Capture the cell that displays the provided text and extract its (X, Y) central coordinate. 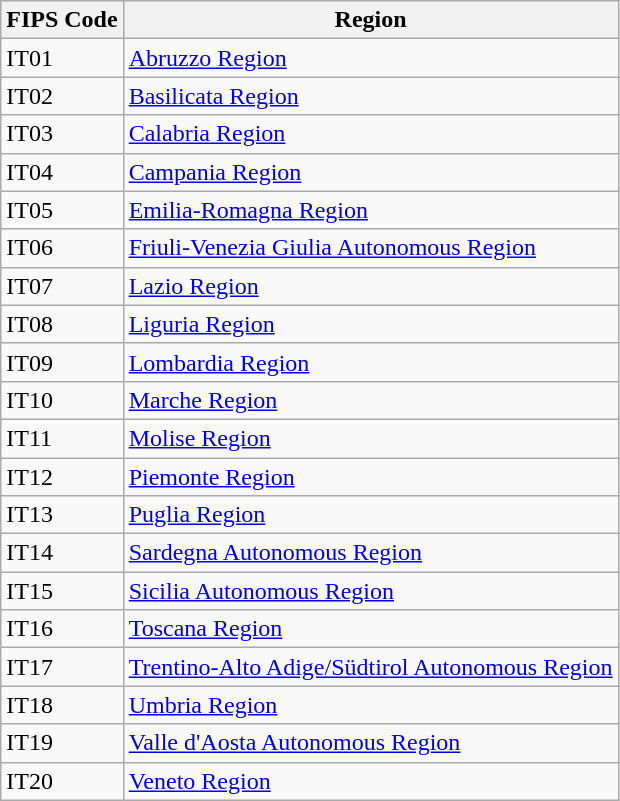
Toscana Region (370, 629)
Sicilia Autonomous Region (370, 591)
Umbria Region (370, 705)
Liguria Region (370, 324)
Veneto Region (370, 781)
Campania Region (370, 172)
Abruzzo Region (370, 58)
Friuli-Venezia Giulia Autonomous Region (370, 248)
Region (370, 20)
IT16 (62, 629)
IT06 (62, 248)
Puglia Region (370, 515)
IT04 (62, 172)
Lombardia Region (370, 362)
Lazio Region (370, 286)
IT17 (62, 667)
Basilicata Region (370, 96)
Marche Region (370, 400)
IT08 (62, 324)
Calabria Region (370, 134)
IT07 (62, 286)
Piemonte Region (370, 477)
IT02 (62, 96)
Trentino-Alto Adige/Südtirol Autonomous Region (370, 667)
IT10 (62, 400)
IT20 (62, 781)
FIPS Code (62, 20)
IT01 (62, 58)
IT03 (62, 134)
Molise Region (370, 438)
IT05 (62, 210)
IT12 (62, 477)
IT11 (62, 438)
Emilia-Romagna Region (370, 210)
IT15 (62, 591)
Valle d'Aosta Autonomous Region (370, 743)
IT18 (62, 705)
IT09 (62, 362)
IT13 (62, 515)
Sardegna Autonomous Region (370, 553)
IT14 (62, 553)
IT19 (62, 743)
